Return (x, y) of the center of cell containing provided text 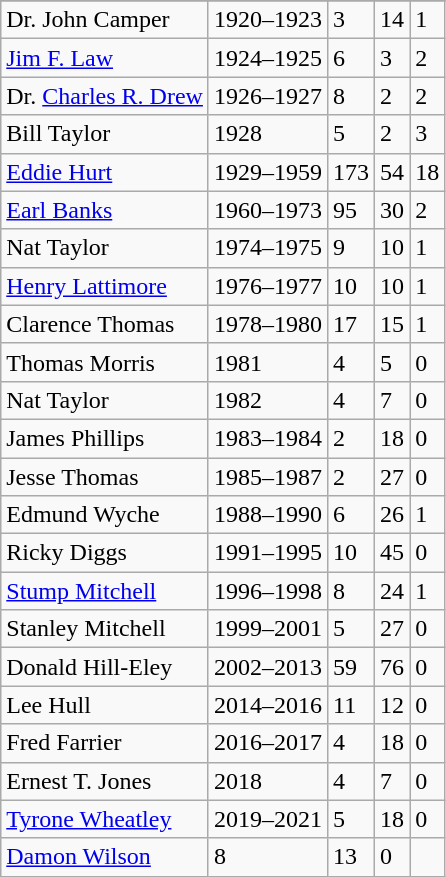
Stanley Mitchell (105, 629)
1999–2001 (268, 629)
Clarence Thomas (105, 324)
76 (392, 667)
Earl Banks (105, 210)
1983–1984 (268, 438)
173 (352, 172)
Edmund Wyche (105, 515)
Dr. John Camper (105, 20)
Lee Hull (105, 705)
13 (352, 857)
Stump Mitchell (105, 591)
Donald Hill-Eley (105, 667)
1981 (268, 362)
Ernest T. Jones (105, 781)
Dr. Charles R. Drew (105, 96)
45 (392, 553)
1991–1995 (268, 553)
1929–1959 (268, 172)
15 (392, 324)
26 (392, 515)
1988–1990 (268, 515)
1978–1980 (268, 324)
Damon Wilson (105, 857)
1976–1977 (268, 286)
Henry Lattimore (105, 286)
1926–1927 (268, 96)
2016–2017 (268, 743)
30 (392, 210)
11 (352, 705)
2019–2021 (268, 819)
1996–1998 (268, 591)
2018 (268, 781)
Jim F. Law (105, 58)
1974–1975 (268, 248)
12 (392, 705)
Thomas Morris (105, 362)
2002–2013 (268, 667)
1920–1923 (268, 20)
2014–2016 (268, 705)
Eddie Hurt (105, 172)
1960–1973 (268, 210)
Tyrone Wheatley (105, 819)
9 (352, 248)
Jesse Thomas (105, 477)
1985–1987 (268, 477)
17 (352, 324)
54 (392, 172)
24 (392, 591)
Fred Farrier (105, 743)
95 (352, 210)
Ricky Diggs (105, 553)
59 (352, 667)
1982 (268, 400)
1928 (268, 134)
14 (392, 20)
James Phillips (105, 438)
1924–1925 (268, 58)
Bill Taylor (105, 134)
